From the cell containing the given text, extract its center point as (X, Y) coordinate. 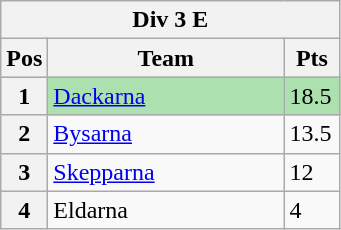
13.5 (312, 134)
1 (24, 96)
2 (24, 134)
18.5 (312, 96)
Eldarna (166, 210)
Pts (312, 58)
12 (312, 172)
Dackarna (166, 96)
Div 3 E (170, 20)
3 (24, 172)
Team (166, 58)
Pos (24, 58)
Bysarna (166, 134)
Skepparna (166, 172)
